Search for the cell housing the specified text and yield its [x, y] center coordinate. 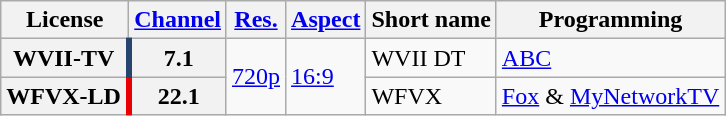
ABC [610, 58]
WVII-TV [65, 58]
Fox & MyNetworkTV [610, 96]
License [65, 20]
Res. [256, 20]
Channel [178, 20]
Programming [610, 20]
WVII DT [431, 58]
7.1 [178, 58]
Aspect [326, 20]
WFVX-LD [65, 96]
720p [256, 77]
Short name [431, 20]
WFVX [431, 96]
22.1 [178, 96]
16:9 [326, 77]
